Pinpoint the cell where the given text exists, returning its (X, Y) midpoint coordinate. 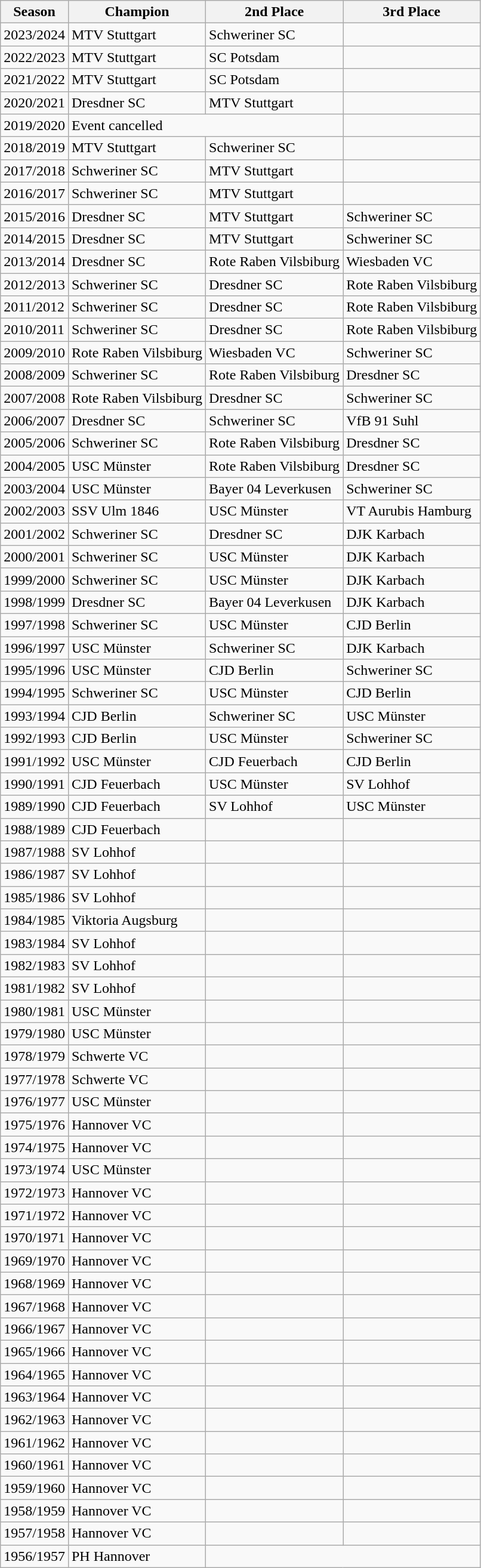
2018/2019 (35, 148)
1960/1961 (35, 1465)
VfB 91 Suhl (412, 421)
1984/1985 (35, 920)
1976/1977 (35, 1102)
2006/2007 (35, 421)
2015/2016 (35, 216)
1985/1986 (35, 897)
Champion (137, 12)
1993/1994 (35, 716)
2021/2022 (35, 80)
2004/2005 (35, 466)
2016/2017 (35, 193)
2013/2014 (35, 261)
1996/1997 (35, 647)
1959/1960 (35, 1488)
1968/1969 (35, 1283)
2003/2004 (35, 489)
2014/2015 (35, 239)
1966/1967 (35, 1329)
Season (35, 12)
2000/2001 (35, 557)
2020/2021 (35, 103)
2022/2023 (35, 57)
1975/1976 (35, 1125)
VT Aurubis Hamburg (412, 511)
1974/1975 (35, 1147)
1997/1998 (35, 625)
1956/1957 (35, 1556)
1987/1988 (35, 852)
1999/2000 (35, 579)
1969/1970 (35, 1261)
1961/1962 (35, 1443)
1977/1978 (35, 1079)
1973/1974 (35, 1170)
2005/2006 (35, 443)
2008/2009 (35, 375)
1962/1963 (35, 1420)
1967/1968 (35, 1306)
1971/1972 (35, 1215)
2019/2020 (35, 125)
1972/1973 (35, 1193)
1981/1982 (35, 988)
2017/2018 (35, 171)
1963/1964 (35, 1397)
1986/1987 (35, 875)
1982/1983 (35, 965)
Event cancelled (205, 125)
2002/2003 (35, 511)
1964/1965 (35, 1374)
1980/1981 (35, 1011)
2007/2008 (35, 398)
Viktoria Augsburg (137, 920)
2010/2011 (35, 330)
1995/1996 (35, 671)
2nd Place (275, 12)
2023/2024 (35, 35)
1989/1990 (35, 807)
1988/1989 (35, 829)
1970/1971 (35, 1238)
1958/1959 (35, 1511)
PH Hannover (137, 1556)
1957/1958 (35, 1533)
2001/2002 (35, 534)
1978/1979 (35, 1057)
2012/2013 (35, 285)
1983/1984 (35, 943)
1992/1993 (35, 739)
1965/1966 (35, 1351)
1994/1995 (35, 693)
2011/2012 (35, 307)
1979/1980 (35, 1034)
1991/1992 (35, 761)
SSV Ulm 1846 (137, 511)
1998/1999 (35, 602)
3rd Place (412, 12)
1990/1991 (35, 784)
2009/2010 (35, 353)
